Search for the cell housing the specified text and yield its (x, y) center coordinate. 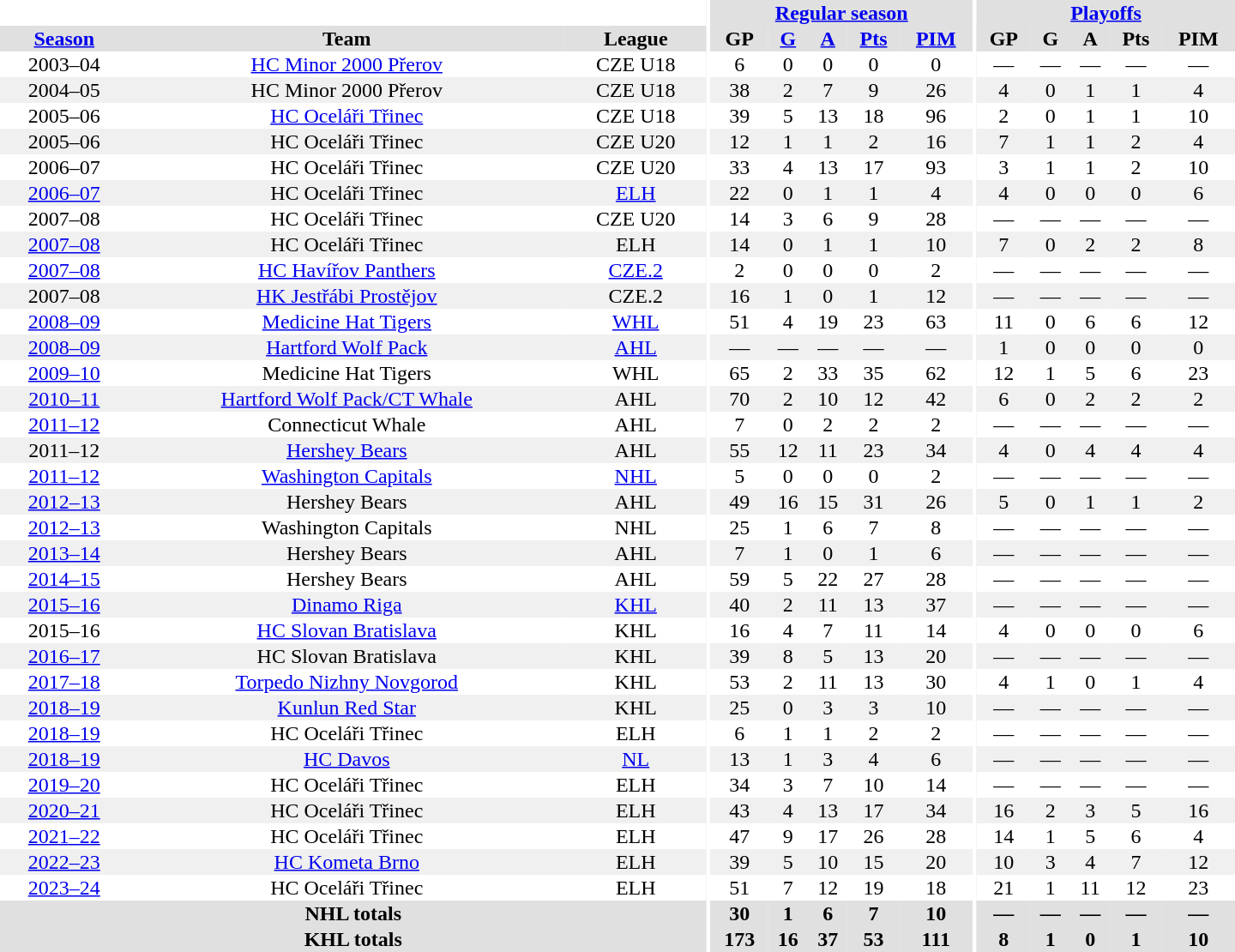
2019–20 (64, 785)
2003–04 (64, 64)
2013–14 (64, 553)
38 (739, 90)
21 (1003, 888)
111 (937, 939)
Playoffs (1106, 13)
27 (873, 579)
Dinamo Riga (346, 605)
2023–24 (64, 888)
47 (739, 836)
HC Kometa Brno (346, 862)
49 (739, 502)
42 (937, 399)
League (636, 39)
2022–23 (64, 862)
HC Davos (346, 759)
Hartford Wolf Pack (346, 347)
2021–22 (64, 836)
96 (937, 116)
93 (937, 167)
2017–18 (64, 682)
Regular season (842, 13)
35 (873, 373)
55 (739, 450)
62 (937, 373)
NL (636, 759)
63 (937, 322)
2009–10 (64, 373)
KHL totals (353, 939)
2016–17 (64, 656)
2020–21 (64, 810)
70 (739, 399)
59 (739, 579)
2010–11 (64, 399)
Connecticut Whale (346, 425)
Hartford Wolf Pack/CT Whale (346, 399)
31 (873, 502)
NHL totals (353, 913)
HC Havířov Panthers (346, 270)
Torpedo Nizhny Novgorod (346, 682)
173 (739, 939)
65 (739, 373)
HK Jestřábi Prostějov (346, 296)
43 (739, 810)
2004–05 (64, 90)
Season (64, 39)
2014–15 (64, 579)
Team (346, 39)
Kunlun Red Star (346, 708)
40 (739, 605)
